Find where the given text appears and provide that cell's center as [x, y] coordinate. 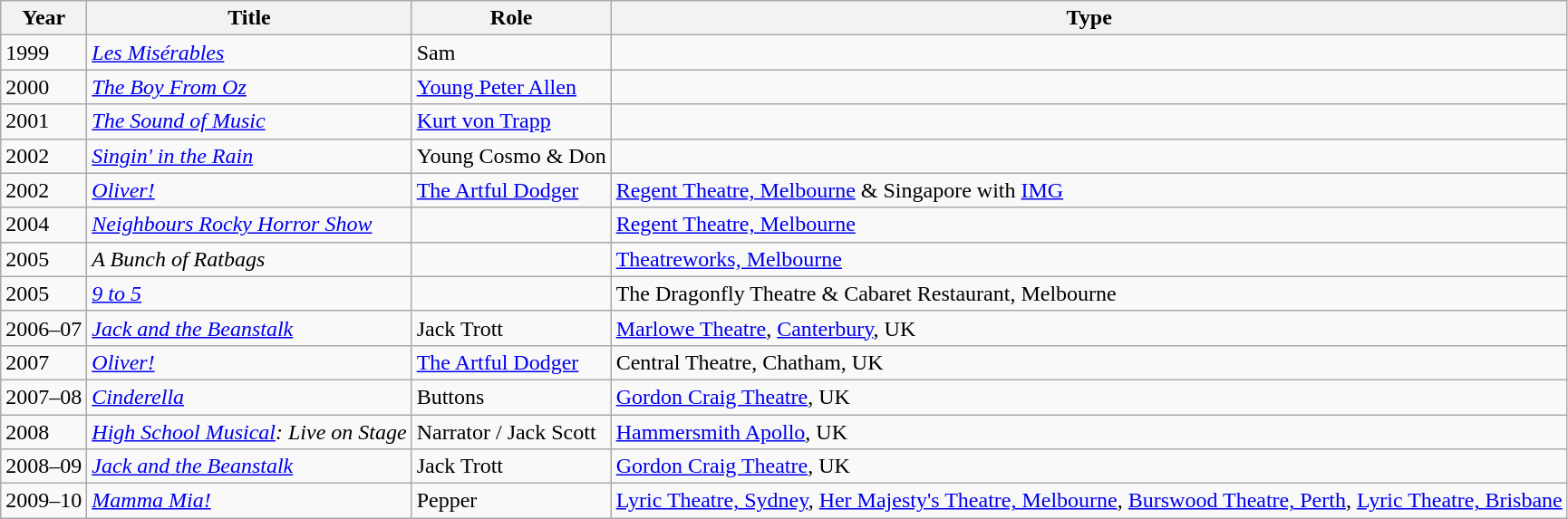
2004 [44, 225]
Mamma Mia! [249, 501]
Singin' in the Rain [249, 156]
Marlowe Theatre, Canterbury, UK [1089, 328]
Narrator / Jack Scott [511, 432]
The Boy From Oz [249, 87]
The Dragonfly Theatre & Cabaret Restaurant, Melbourne [1089, 293]
Buttons [511, 397]
2006–07 [44, 328]
2008–09 [44, 466]
2000 [44, 87]
High School Musical: Live on Stage [249, 432]
2009–10 [44, 501]
2007–08 [44, 397]
Young Peter Allen [511, 87]
Hammersmith Apollo, UK [1089, 432]
Regent Theatre, Melbourne & Singapore with IMG [1089, 190]
Sam [511, 53]
The Sound of Music [249, 121]
Lyric Theatre, Sydney, Her Majesty's Theatre, Melbourne, Burswood Theatre, Perth, Lyric Theatre, Brisbane [1089, 501]
Kurt von Trapp [511, 121]
Theatreworks, Melbourne [1089, 259]
1999 [44, 53]
Neighbours Rocky Horror Show [249, 225]
Year [44, 18]
Central Theatre, Chatham, UK [1089, 362]
Title [249, 18]
Cinderella [249, 397]
Regent Theatre, Melbourne [1089, 225]
Type [1089, 18]
Young Cosmo & Don [511, 156]
Pepper [511, 501]
2001 [44, 121]
A Bunch of Ratbags [249, 259]
Les Misérables [249, 53]
9 to 5 [249, 293]
2007 [44, 362]
Role [511, 18]
2008 [44, 432]
